For the text-containing cell, return its midpoint in (X, Y) coordinate format. 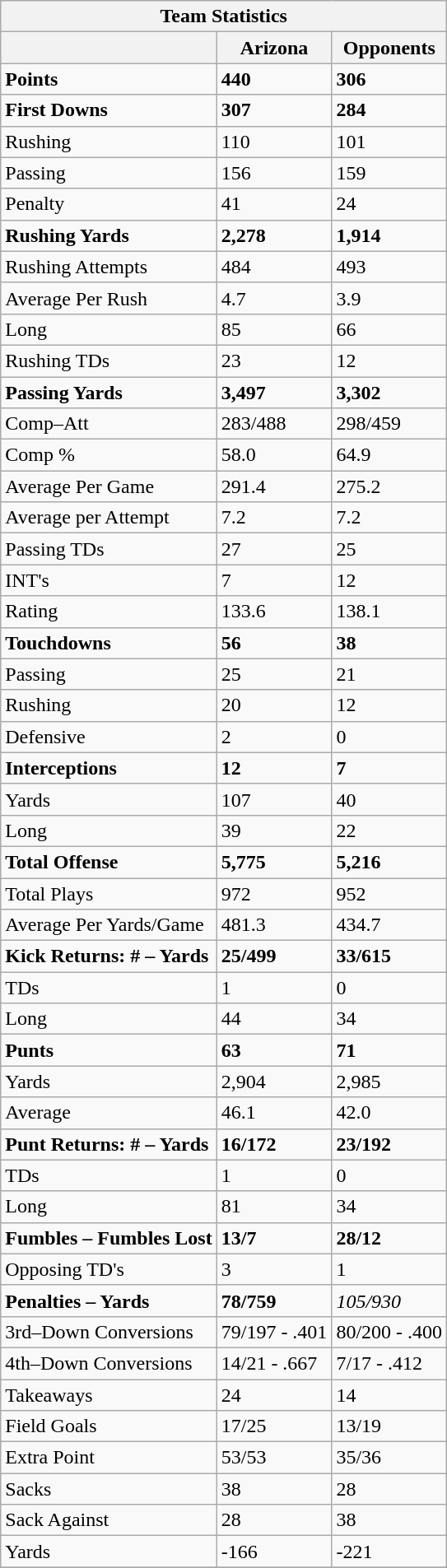
25/499 (274, 956)
56 (274, 643)
58.0 (274, 455)
66 (389, 329)
40 (389, 799)
Comp–Att (109, 424)
81 (274, 1207)
80/200 - .400 (389, 1332)
4th–Down Conversions (109, 1363)
21 (389, 674)
156 (274, 173)
3,497 (274, 393)
46.1 (274, 1113)
Takeaways (109, 1395)
2 (274, 737)
79/197 - .401 (274, 1332)
101 (389, 142)
27 (274, 549)
23/192 (389, 1144)
Rushing Attempts (109, 267)
3,302 (389, 393)
5,216 (389, 862)
105/930 (389, 1300)
107 (274, 799)
28/12 (389, 1238)
Total Offense (109, 862)
71 (389, 1050)
972 (274, 893)
Sack Against (109, 1520)
952 (389, 893)
-166 (274, 1552)
22 (389, 831)
23 (274, 361)
Interceptions (109, 768)
110 (274, 142)
159 (389, 173)
Average per Attempt (109, 518)
Passing TDs (109, 549)
Extra Point (109, 1458)
Rushing TDs (109, 361)
Sacks (109, 1489)
42.0 (389, 1113)
Total Plays (109, 893)
1,914 (389, 235)
33/615 (389, 956)
Punts (109, 1050)
Rating (109, 612)
Rushing Yards (109, 235)
284 (389, 110)
85 (274, 329)
17/25 (274, 1426)
484 (274, 267)
Average Per Rush (109, 298)
14 (389, 1395)
35/36 (389, 1458)
275.2 (389, 486)
Points (109, 79)
Defensive (109, 737)
5,775 (274, 862)
Touchdowns (109, 643)
44 (274, 1019)
Average Per Yards/Game (109, 925)
2,278 (274, 235)
298/459 (389, 424)
3rd–Down Conversions (109, 1332)
78/759 (274, 1300)
First Downs (109, 110)
493 (389, 267)
133.6 (274, 612)
291.4 (274, 486)
2,985 (389, 1082)
Average Per Game (109, 486)
-221 (389, 1552)
39 (274, 831)
Team Statistics (224, 16)
Field Goals (109, 1426)
INT's (109, 580)
440 (274, 79)
63 (274, 1050)
3 (274, 1269)
13/19 (389, 1426)
283/488 (274, 424)
Punt Returns: # – Yards (109, 1144)
14/21 - .667 (274, 1363)
Arizona (274, 48)
3.9 (389, 298)
306 (389, 79)
Opponents (389, 48)
Passing Yards (109, 393)
Fumbles – Fumbles Lost (109, 1238)
Penalty (109, 204)
307 (274, 110)
434.7 (389, 925)
481.3 (274, 925)
16/172 (274, 1144)
13/7 (274, 1238)
Kick Returns: # – Yards (109, 956)
4.7 (274, 298)
2,904 (274, 1082)
Opposing TD's (109, 1269)
Comp % (109, 455)
Penalties – Yards (109, 1300)
64.9 (389, 455)
7/17 - .412 (389, 1363)
20 (274, 705)
Average (109, 1113)
138.1 (389, 612)
41 (274, 204)
53/53 (274, 1458)
